Search for the cell housing the specified text and yield its (X, Y) center coordinate. 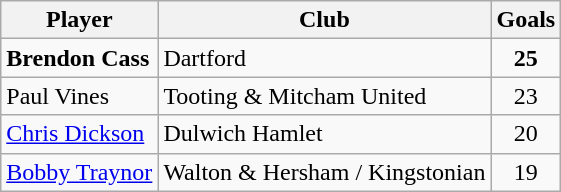
Paul Vines (80, 96)
Chris Dickson (80, 134)
Walton & Hersham / Kingstonian (324, 172)
19 (526, 172)
Tooting & Mitcham United (324, 96)
Dulwich Hamlet (324, 134)
Club (324, 20)
Goals (526, 20)
20 (526, 134)
Brendon Cass (80, 58)
23 (526, 96)
Bobby Traynor (80, 172)
25 (526, 58)
Player (80, 20)
Dartford (324, 58)
